Return (X, Y) of the center of cell containing provided text 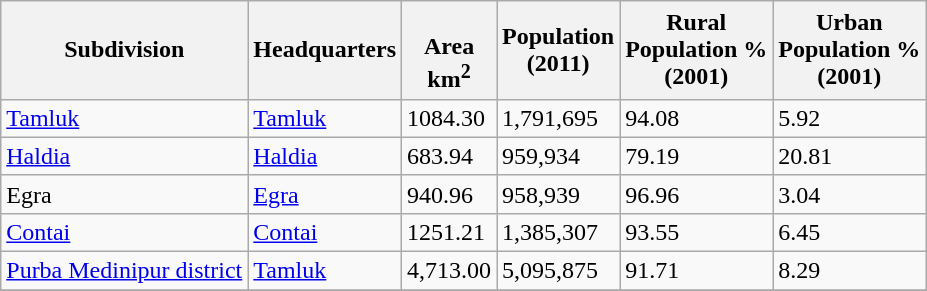
Urban Population % (2001) (850, 50)
5.92 (850, 118)
Population(2011) (558, 50)
8.29 (850, 271)
RuralPopulation %(2001) (696, 50)
96.96 (696, 194)
1084.30 (450, 118)
6.45 (850, 232)
1,385,307 (558, 232)
91.71 (696, 271)
4,713.00 (450, 271)
Areakm2 (450, 50)
1251.21 (450, 232)
940.96 (450, 194)
20.81 (850, 156)
958,939 (558, 194)
Headquarters (325, 50)
Subdivision (124, 50)
959,934 (558, 156)
1,791,695 (558, 118)
683.94 (450, 156)
79.19 (696, 156)
3.04 (850, 194)
94.08 (696, 118)
5,095,875 (558, 271)
Purba Medinipur district (124, 271)
93.55 (696, 232)
